Pinpoint the cell where the given text exists, returning its (x, y) midpoint coordinate. 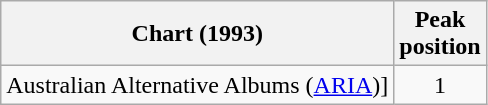
Peakposition (440, 34)
Chart (1993) (198, 34)
Australian Alternative Albums (ARIA)] (198, 85)
1 (440, 85)
